Extract the [X, Y] coordinate from the center of the cell holding the provided text.  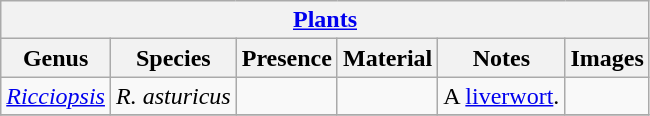
Images [607, 58]
Presence [286, 58]
Material [387, 58]
R. asturicus [173, 96]
Plants [326, 20]
A liverwort. [502, 96]
Genus [56, 58]
Ricciopsis [56, 96]
Species [173, 58]
Notes [502, 58]
